Search for the cell housing the specified text and yield its (x, y) center coordinate. 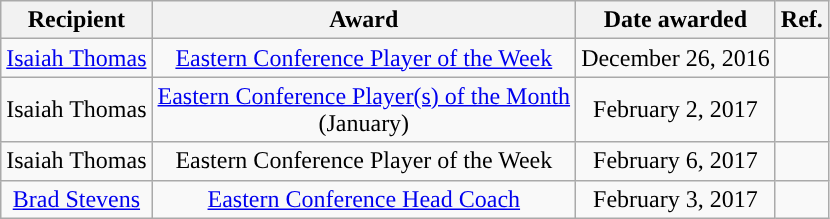
Date awarded (676, 20)
Brad Stevens (76, 199)
December 26, 2016 (676, 58)
Recipient (76, 20)
Award (364, 20)
February 6, 2017 (676, 161)
February 2, 2017 (676, 110)
February 3, 2017 (676, 199)
Eastern Conference Head Coach (364, 199)
Ref. (802, 20)
Eastern Conference Player(s) of the Month(January) (364, 110)
